Capture the cell that displays the provided text and extract its (X, Y) central coordinate. 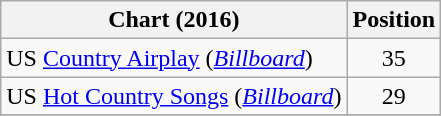
Position (394, 20)
Chart (2016) (174, 20)
US Hot Country Songs (Billboard) (174, 96)
35 (394, 58)
US Country Airplay (Billboard) (174, 58)
29 (394, 96)
